Provide the (x, y) coordinate of the cell's center where the given text is located.  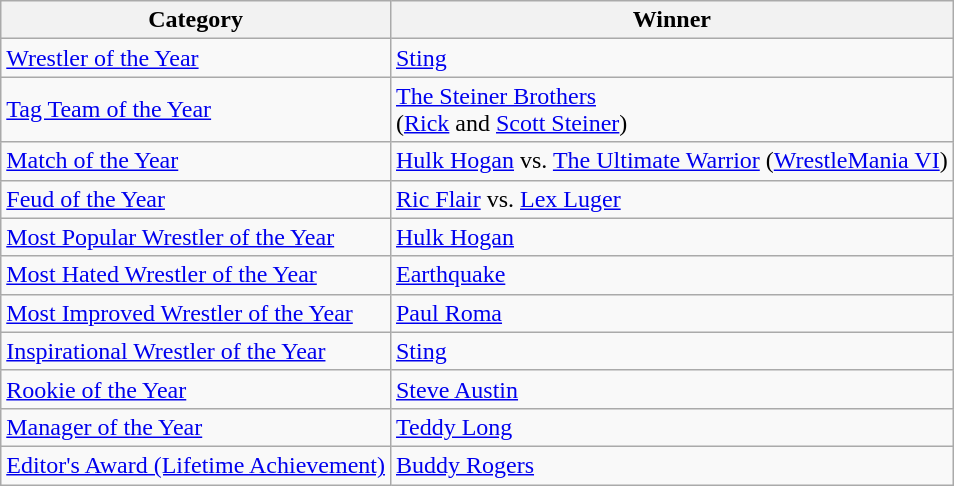
Manager of the Year (196, 427)
Wrestler of the Year (196, 58)
Most Popular Wrestler of the Year (196, 237)
Hulk Hogan (672, 237)
Paul Roma (672, 313)
Feud of the Year (196, 199)
Category (196, 20)
Hulk Hogan vs. The Ultimate Warrior (WrestleMania VI) (672, 161)
Editor's Award (Lifetime Achievement) (196, 465)
Most Improved Wrestler of the Year (196, 313)
Inspirational Wrestler of the Year (196, 351)
Ric Flair vs. Lex Luger (672, 199)
Rookie of the Year (196, 389)
The Steiner Brothers(Rick and Scott Steiner) (672, 110)
Tag Team of the Year (196, 110)
Winner (672, 20)
Teddy Long (672, 427)
Match of the Year (196, 161)
Steve Austin (672, 389)
Earthquake (672, 275)
Most Hated Wrestler of the Year (196, 275)
Buddy Rogers (672, 465)
